Capture the cell that displays the provided text and extract its [x, y] central coordinate. 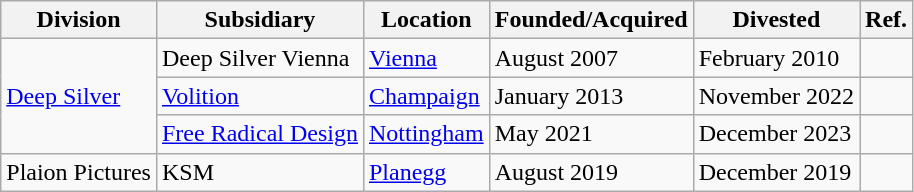
January 2013 [591, 96]
Vienna [426, 58]
Divested [776, 20]
Deep Silver Vienna [260, 58]
Volition [260, 96]
August 2007 [591, 58]
Ref. [886, 20]
Free Radical Design [260, 134]
Nottingham [426, 134]
Subsidiary [260, 20]
May 2021 [591, 134]
December 2019 [776, 172]
Plaion Pictures [79, 172]
Founded/Acquired [591, 20]
KSM [260, 172]
Location [426, 20]
December 2023 [776, 134]
February 2010 [776, 58]
Division [79, 20]
Deep Silver [79, 96]
Champaign [426, 96]
Planegg [426, 172]
August 2019 [591, 172]
November 2022 [776, 96]
